Capture the cell that displays the provided text and extract its [X, Y] central coordinate. 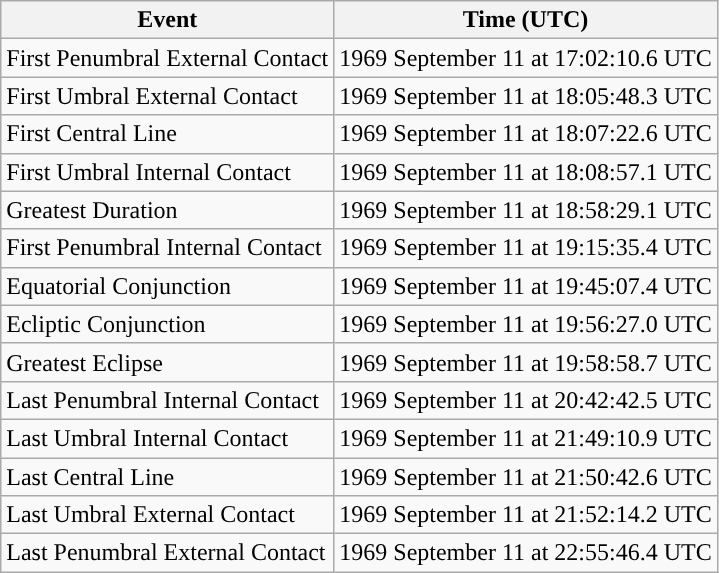
Last Penumbral External Contact [168, 553]
First Umbral Internal Contact [168, 172]
Last Umbral External Contact [168, 515]
Event [168, 20]
Greatest Eclipse [168, 362]
First Penumbral Internal Contact [168, 248]
First Penumbral External Contact [168, 58]
1969 September 11 at 21:49:10.9 UTC [526, 438]
1969 September 11 at 22:55:46.4 UTC [526, 553]
First Umbral External Contact [168, 96]
1969 September 11 at 21:50:42.6 UTC [526, 477]
1969 September 11 at 21:52:14.2 UTC [526, 515]
Equatorial Conjunction [168, 286]
1969 September 11 at 19:56:27.0 UTC [526, 324]
Greatest Duration [168, 210]
1969 September 11 at 18:58:29.1 UTC [526, 210]
1969 September 11 at 19:15:35.4 UTC [526, 248]
1969 September 11 at 17:02:10.6 UTC [526, 58]
1969 September 11 at 19:58:58.7 UTC [526, 362]
1969 September 11 at 18:07:22.6 UTC [526, 134]
Ecliptic Conjunction [168, 324]
Time (UTC) [526, 20]
Last Penumbral Internal Contact [168, 400]
First Central Line [168, 134]
Last Central Line [168, 477]
1969 September 11 at 20:42:42.5 UTC [526, 400]
1969 September 11 at 18:08:57.1 UTC [526, 172]
1969 September 11 at 19:45:07.4 UTC [526, 286]
1969 September 11 at 18:05:48.3 UTC [526, 96]
Last Umbral Internal Contact [168, 438]
